Determine the [X, Y] coordinate at the center of the cell enclosing the given text.  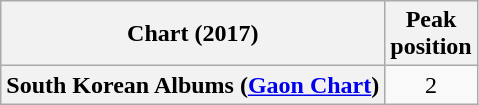
2 [431, 85]
Peakposition [431, 34]
Chart (2017) [193, 34]
South Korean Albums (Gaon Chart) [193, 85]
